Identify which cell holds the provided text, then report its (x, y) central coordinate. 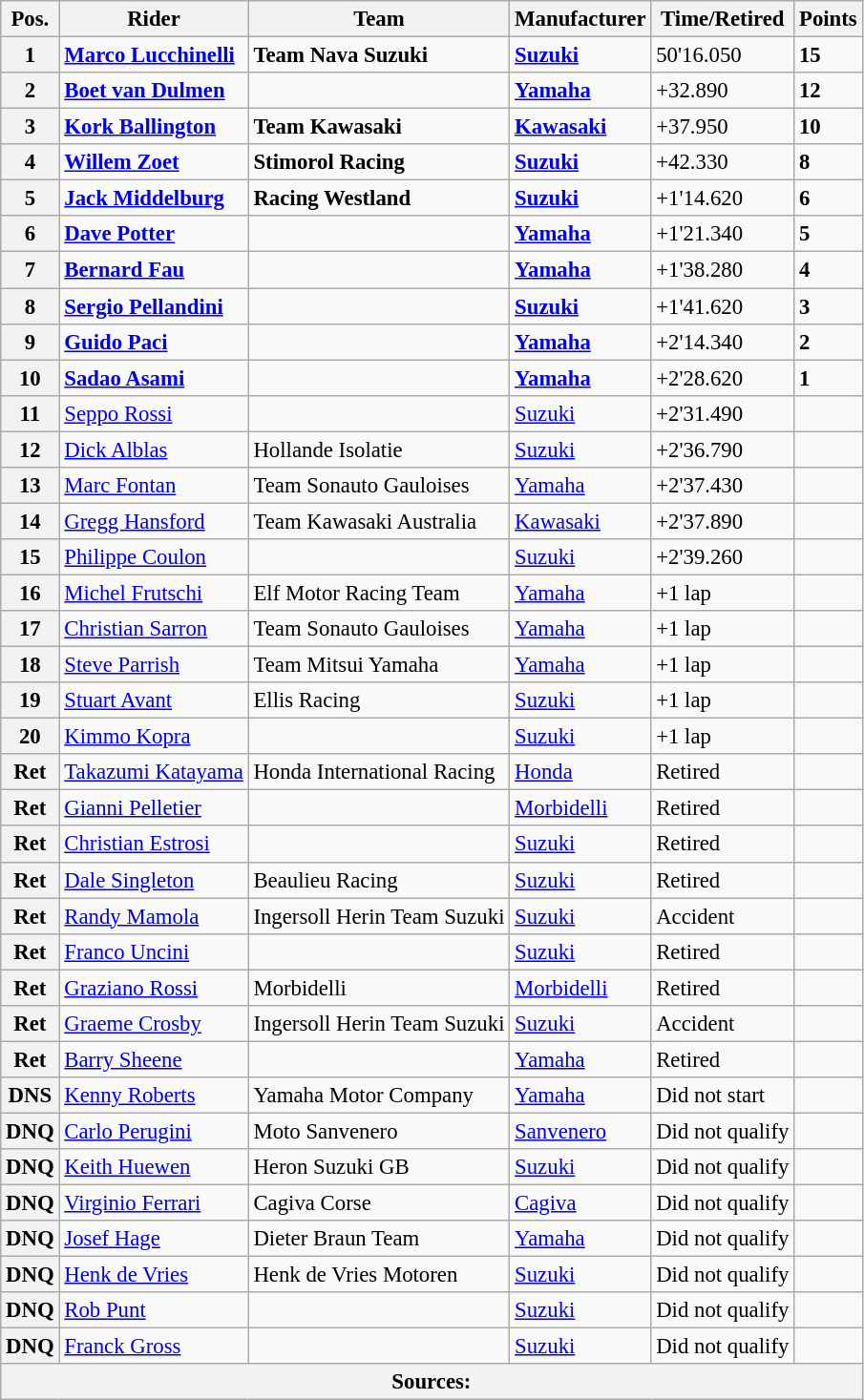
Team Kawasaki (379, 127)
Kork Ballington (154, 127)
Keith Huewen (154, 1167)
Ellis Racing (379, 700)
Gianni Pelletier (154, 808)
Christian Sarron (154, 629)
+42.330 (723, 162)
Henk de Vries (154, 1275)
Boet van Dulmen (154, 91)
Virginio Ferrari (154, 1203)
Marco Lucchinelli (154, 55)
Honda International Racing (379, 772)
Carlo Perugini (154, 1131)
DNS (31, 1096)
18 (31, 665)
9 (31, 342)
Kimmo Kopra (154, 737)
Graziano Rossi (154, 988)
+32.890 (723, 91)
+37.950 (723, 127)
Willem Zoet (154, 162)
Henk de Vries Motoren (379, 1275)
13 (31, 486)
Stimorol Racing (379, 162)
11 (31, 413)
Dave Potter (154, 234)
Manufacturer (580, 19)
17 (31, 629)
+1'38.280 (723, 270)
16 (31, 593)
Pos. (31, 19)
+1'14.620 (723, 199)
+2'36.790 (723, 449)
Dick Alblas (154, 449)
Heron Suzuki GB (379, 1167)
Barry Sheene (154, 1059)
Steve Parrish (154, 665)
Franco Uncini (154, 951)
Seppo Rossi (154, 413)
Honda (580, 772)
Kenny Roberts (154, 1096)
19 (31, 700)
+2'37.430 (723, 486)
Sadao Asami (154, 378)
20 (31, 737)
+2'39.260 (723, 557)
Jack Middelburg (154, 199)
+2'37.890 (723, 521)
Moto Sanvenero (379, 1131)
Points (829, 19)
Did not start (723, 1096)
Team Kawasaki Australia (379, 521)
Stuart Avant (154, 700)
Cagiva Corse (379, 1203)
Team Mitsui Yamaha (379, 665)
+2'14.340 (723, 342)
Elf Motor Racing Team (379, 593)
Takazumi Katayama (154, 772)
Time/Retired (723, 19)
Yamaha Motor Company (379, 1096)
14 (31, 521)
Graeme Crosby (154, 1024)
Marc Fontan (154, 486)
Dale Singleton (154, 880)
Josef Hage (154, 1239)
Team (379, 19)
+1'21.340 (723, 234)
Sergio Pellandini (154, 306)
Hollande Isolatie (379, 449)
Cagiva (580, 1203)
Sanvenero (580, 1131)
Gregg Hansford (154, 521)
50'16.050 (723, 55)
Guido Paci (154, 342)
Bernard Fau (154, 270)
Christian Estrosi (154, 845)
Beaulieu Racing (379, 880)
Dieter Braun Team (379, 1239)
+2'31.490 (723, 413)
Rider (154, 19)
Randy Mamola (154, 916)
+1'41.620 (723, 306)
Racing Westland (379, 199)
Franck Gross (154, 1347)
Philippe Coulon (154, 557)
Rob Punt (154, 1310)
Team Nava Suzuki (379, 55)
Michel Frutschi (154, 593)
+2'28.620 (723, 378)
7 (31, 270)
